Determine the [x, y] coordinate at the center of the cell enclosing the given text.  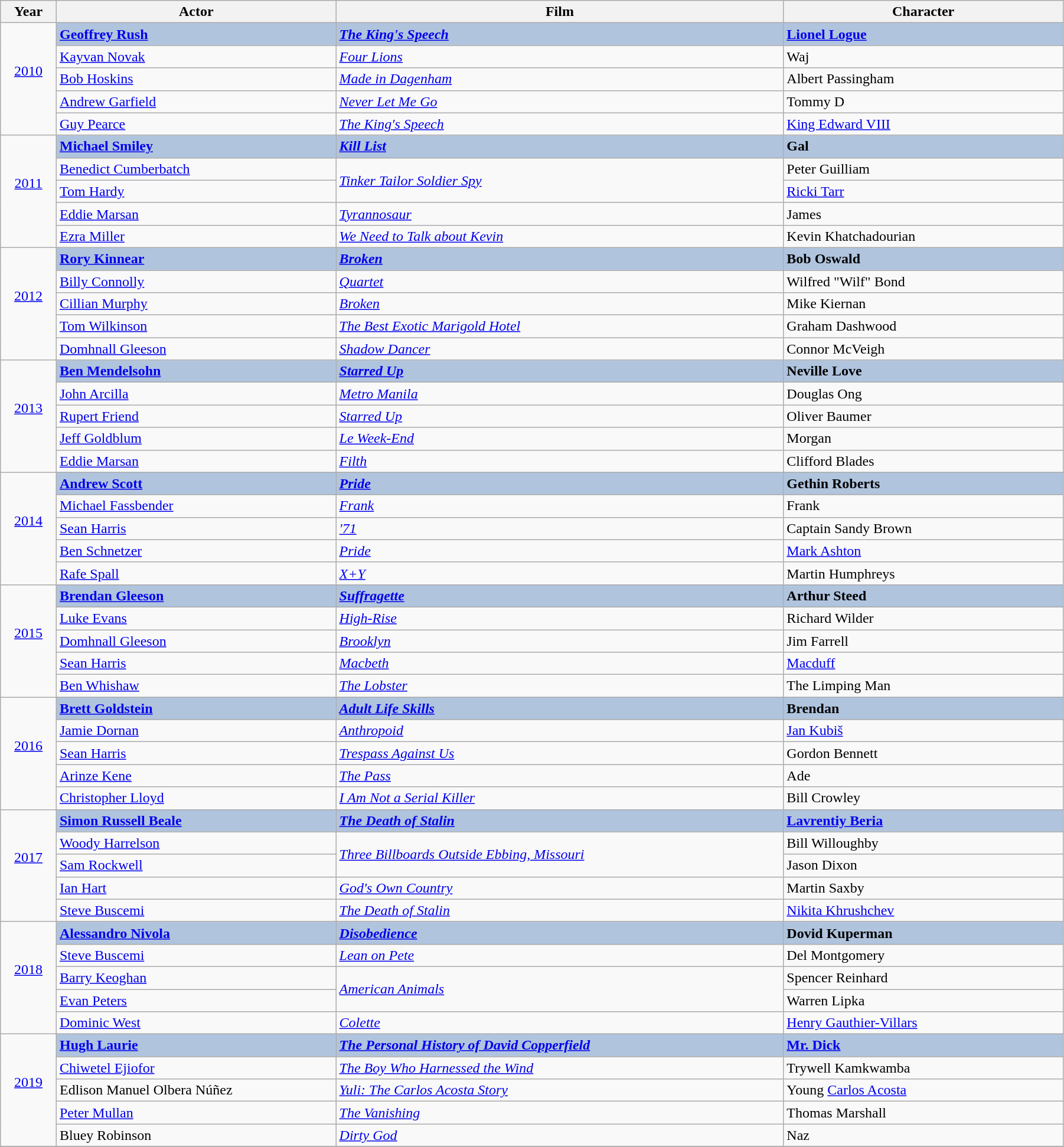
God's Own Country [560, 888]
2016 [28, 753]
Michael Fassbender [196, 506]
Martin Humphreys [923, 573]
Arinze Kene [196, 776]
Chiwetel Ejiofor [196, 1068]
Benedict Cumberbatch [196, 169]
Henry Gauthier-Villars [923, 1023]
Tom Hardy [196, 191]
Andrew Scott [196, 483]
Three Billboards Outside Ebbing, Missouri [560, 854]
Kill List [560, 146]
Bob Hoskins [196, 79]
2014 [28, 528]
Bob Oswald [923, 259]
Waj [923, 57]
Spencer Reinhard [923, 978]
Tommy D [923, 102]
Tom Wilkinson [196, 326]
Actor [196, 12]
Oliver Baumer [923, 416]
2013 [28, 416]
Dominic West [196, 1023]
Jan Kubiš [923, 731]
Ian Hart [196, 888]
Nikita Khrushchev [923, 910]
The Boy Who Harnessed the Wind [560, 1068]
Graham Dashwood [923, 326]
Never Let Me Go [560, 102]
Del Montgomery [923, 955]
Trespass Against Us [560, 753]
Warren Lipka [923, 1001]
Woody Harrelson [196, 843]
The Best Exotic Marigold Hotel [560, 326]
Douglas Ong [923, 394]
Mr. Dick [923, 1045]
Kevin Khatchadourian [923, 236]
Michael Smiley [196, 146]
John Arcilla [196, 394]
2011 [28, 191]
Brendan [923, 708]
Anthropoid [560, 731]
The Pass [560, 776]
Peter Mullan [196, 1113]
Gordon Bennett [923, 753]
Filth [560, 461]
Macbeth [560, 664]
We Need to Talk about Kevin [560, 236]
Rafe Spall [196, 573]
Neville Love [923, 371]
Jason Dixon [923, 865]
Bluey Robinson [196, 1135]
Bill Crowley [923, 798]
Simon Russell Beale [196, 821]
Brooklyn [560, 641]
Gal [923, 146]
Yuli: The Carlos Acosta Story [560, 1090]
Ezra Miller [196, 236]
Lean on Pete [560, 955]
Kayvan Novak [196, 57]
James [923, 214]
High-Rise [560, 618]
Mike Kiernan [923, 304]
2012 [28, 303]
Tyrannosaur [560, 214]
Wilfred "Wilf" Bond [923, 282]
The Limping Man [923, 686]
Edlison Manuel Olbera Núñez [196, 1090]
I Am Not a Serial Killer [560, 798]
Brett Goldstein [196, 708]
Guy Pearce [196, 124]
Shadow Dancer [560, 349]
The Personal History of David Copperfield [560, 1045]
Geoffrey Rush [196, 34]
Ben Schnetzer [196, 551]
Gethin Roberts [923, 483]
Film [560, 12]
X+Y [560, 573]
Albert Passingham [923, 79]
Rupert Friend [196, 416]
Hugh Laurie [196, 1045]
Four Lions [560, 57]
Lionel Logue [923, 34]
Character [923, 12]
Ben Mendelsohn [196, 371]
Alessandro Nivola [196, 933]
2010 [28, 79]
Metro Manila [560, 394]
Arthur Steed [923, 596]
Luke Evans [196, 618]
Peter Guilliam [923, 169]
Jeff Goldblum [196, 439]
'71 [560, 528]
The Lobster [560, 686]
Lavrentiy Beria [923, 821]
Rory Kinnear [196, 259]
Le Week-End [560, 439]
Morgan [923, 439]
Disobedience [560, 933]
Christopher Lloyd [196, 798]
Colette [560, 1023]
Young Carlos Acosta [923, 1090]
Sam Rockwell [196, 865]
Captain Sandy Brown [923, 528]
Year [28, 12]
Clifford Blades [923, 461]
Martin Saxby [923, 888]
Trywell Kamkwamba [923, 1068]
Made in Dagenham [560, 79]
Dovid Kuperman [923, 933]
Evan Peters [196, 1001]
Adult Life Skills [560, 708]
Jamie Dornan [196, 731]
The Vanishing [560, 1113]
Brendan Gleeson [196, 596]
Ben Whishaw [196, 686]
Jim Farrell [923, 641]
2017 [28, 865]
Quartet [560, 282]
Dirty God [560, 1135]
Thomas Marshall [923, 1113]
American Animals [560, 989]
Connor McVeigh [923, 349]
2015 [28, 641]
Cillian Murphy [196, 304]
Naz [923, 1135]
Ade [923, 776]
Richard Wilder [923, 618]
Macduff [923, 664]
2018 [28, 978]
King Edward VIII [923, 124]
Suffragette [560, 596]
Mark Ashton [923, 551]
2019 [28, 1090]
Billy Connolly [196, 282]
Barry Keoghan [196, 978]
Ricki Tarr [923, 191]
Tinker Tailor Soldier Spy [560, 180]
Andrew Garfield [196, 102]
Bill Willoughby [923, 843]
